From the cell containing the given text, extract its center point as (X, Y) coordinate. 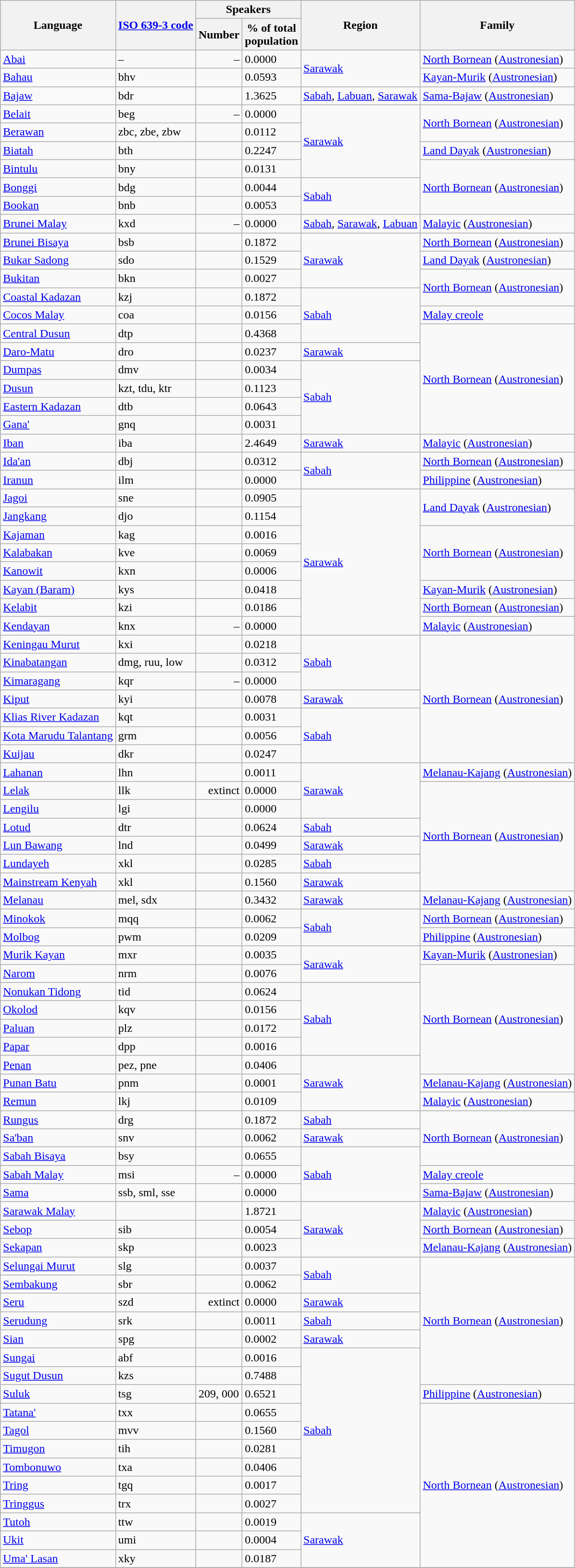
kzi (156, 608)
1.8721 (272, 1211)
Serudung (58, 1321)
lnd (156, 845)
0.0281 (272, 1449)
Lengilu (58, 808)
Iban (58, 443)
Abai (58, 59)
0.0037 (272, 1266)
Sa'ban (58, 1138)
0.0247 (272, 754)
kqr (156, 681)
bth (156, 150)
0.3432 (272, 900)
bkn (156, 279)
Sabah Bisaya (58, 1156)
Sian (58, 1339)
Sekapan (58, 1248)
llk (156, 790)
snv (156, 1138)
msi (156, 1175)
abf (156, 1357)
0.0069 (272, 553)
0.0112 (272, 132)
Tombonuwo (58, 1467)
0.0499 (272, 845)
Punan Batu (58, 1083)
Sabah, Sarawak, Labuan (361, 223)
Kanowit (58, 571)
Nonukan Tidong (58, 992)
Coastal Kadazan (58, 297)
Tagol (58, 1431)
0.7488 (272, 1375)
dtb (156, 406)
mqq (156, 919)
bhv (156, 77)
0.0237 (272, 352)
0.0418 (272, 589)
Rungus (58, 1120)
Bookan (58, 205)
Speakers (248, 10)
dkr (156, 754)
Lun Bawang (58, 845)
Murik Kayan (58, 955)
dro (156, 352)
0.0044 (272, 187)
Sugut Dusun (58, 1375)
Lotud (58, 827)
xky (156, 1558)
pnm (156, 1083)
Kendayan (58, 626)
0.0643 (272, 406)
Sarawak Malay (58, 1211)
1.3625 (272, 96)
ilm (156, 479)
0.1123 (272, 388)
bnb (156, 205)
Seru (58, 1302)
Bahau (58, 77)
slg (156, 1266)
0.0053 (272, 205)
Ida'an (58, 461)
dbj (156, 461)
txa (156, 1467)
Kajaman (58, 535)
0.1529 (272, 260)
umi (156, 1540)
0.0131 (272, 169)
Language (58, 25)
Tringgus (58, 1504)
ISO 639-3 code (156, 25)
0.4368 (272, 333)
txx (156, 1412)
Bintulu (58, 169)
Molbog (58, 937)
Lelak (58, 790)
Lahanan (58, 772)
Eastern Kadazan (58, 406)
0.0001 (272, 1083)
0.0034 (272, 370)
Tatana' (58, 1412)
Melanau (58, 900)
knx (156, 626)
0.0186 (272, 608)
kqv (156, 1010)
0.0905 (272, 498)
0.0078 (272, 699)
0.0285 (272, 864)
kzs (156, 1375)
kag (156, 535)
kxn (156, 571)
Okolod (58, 1010)
Kelabit (58, 608)
gnq (156, 425)
Sungai (58, 1357)
Paluan (58, 1028)
0.0056 (272, 735)
bny (156, 169)
dpp (156, 1046)
Dusun (58, 388)
0.6521 (272, 1394)
lgi (156, 808)
kve (156, 553)
Brunei Malay (58, 223)
Region (361, 25)
0.0187 (272, 1558)
Central Dusun (58, 333)
0.0006 (272, 571)
pez, pne (156, 1065)
lkj (156, 1101)
Klias River Kadazan (58, 717)
sdo (156, 260)
0.0109 (272, 1101)
Uma' Lasan (58, 1558)
iba (156, 443)
Sebop (58, 1229)
mxr (156, 955)
Minokok (58, 919)
% of totalpopulation (272, 35)
Sabah, Labuan, Sarawak (361, 96)
bdg (156, 187)
ssb, sml, sse (156, 1193)
Timugon (58, 1449)
dmg, ruu, low (156, 662)
sib (156, 1229)
bdr (156, 96)
tih (156, 1449)
Kota Marudu Talantang (58, 735)
Mainstream Kenyah (58, 882)
tid (156, 992)
Selungai Murut (58, 1266)
0.0004 (272, 1540)
0.0054 (272, 1229)
0.0172 (272, 1028)
Gana' (58, 425)
0.0017 (272, 1485)
Biatah (58, 150)
0.0023 (272, 1248)
Remun (58, 1101)
Penan (58, 1065)
dmv (156, 370)
Sembakung (58, 1284)
kxd (156, 223)
beg (156, 114)
0.1154 (272, 516)
kys (156, 589)
kqt (156, 717)
0.0035 (272, 955)
Bajaw (58, 96)
Bonggi (58, 187)
Tutoh (58, 1522)
lhn (156, 772)
2.4649 (272, 443)
Jagoi (58, 498)
Kinabatangan (58, 662)
Kiput (58, 699)
Belait (58, 114)
Family (497, 25)
sne (156, 498)
Bukitan (58, 279)
tgq (156, 1485)
Dumpas (58, 370)
drg (156, 1120)
Jangkang (58, 516)
kzj (156, 297)
0.0218 (272, 644)
skp (156, 1248)
bsy (156, 1156)
0.2247 (272, 150)
ttw (156, 1522)
Number (219, 35)
0.0593 (272, 77)
kxi (156, 644)
Suluk (58, 1394)
grm (156, 735)
kzt, tdu, ktr (156, 388)
dtp (156, 333)
Tring (58, 1485)
bsb (156, 242)
kyi (156, 699)
0.0002 (272, 1339)
trx (156, 1504)
Brunei Bisaya (58, 242)
Berawan (58, 132)
spg (156, 1339)
Sama (58, 1193)
Sabah Malay (58, 1175)
209, 000 (219, 1394)
Kimaragang (58, 681)
coa (156, 315)
Papar (58, 1046)
nrm (156, 973)
Ukit (58, 1540)
Iranun (58, 479)
tsg (156, 1394)
Kayan (Baram) (58, 589)
Cocos Malay (58, 315)
srk (156, 1321)
Kalabakan (58, 553)
Kuijau (58, 754)
zbc, zbe, zbw (156, 132)
dtr (156, 827)
Daro-Matu (58, 352)
plz (156, 1028)
0.0076 (272, 973)
djo (156, 516)
Bukar Sadong (58, 260)
0.0209 (272, 937)
mel, sdx (156, 900)
mvv (156, 1431)
sbr (156, 1284)
Narom (58, 973)
Lundayeh (58, 864)
Keningau Murut (58, 644)
szd (156, 1302)
0.0019 (272, 1522)
pwm (156, 937)
